Detect which cell encompasses the target text, then output its [X, Y] center coordinate. 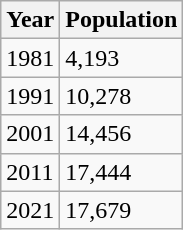
1981 [30, 58]
2021 [30, 210]
17,679 [122, 210]
4,193 [122, 58]
14,456 [122, 134]
Year [30, 20]
10,278 [122, 96]
17,444 [122, 172]
Population [122, 20]
1991 [30, 96]
2001 [30, 134]
2011 [30, 172]
